Scan for the cell matching the given text and deliver its [X, Y] coordinate at center. 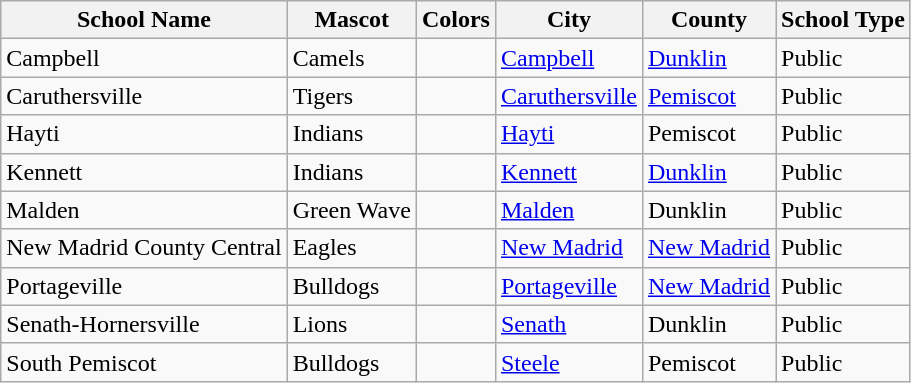
New Madrid County Central [144, 248]
Mascot [352, 20]
Senath [568, 324]
School Type [844, 20]
City [568, 20]
South Pemiscot [144, 362]
Eagles [352, 248]
School Name [144, 20]
County [708, 20]
Senath-Hornersville [144, 324]
Green Wave [352, 210]
Lions [352, 324]
Tigers [352, 96]
Colors [456, 20]
Steele [568, 362]
Camels [352, 58]
